Return (x, y) of the center of cell containing provided text 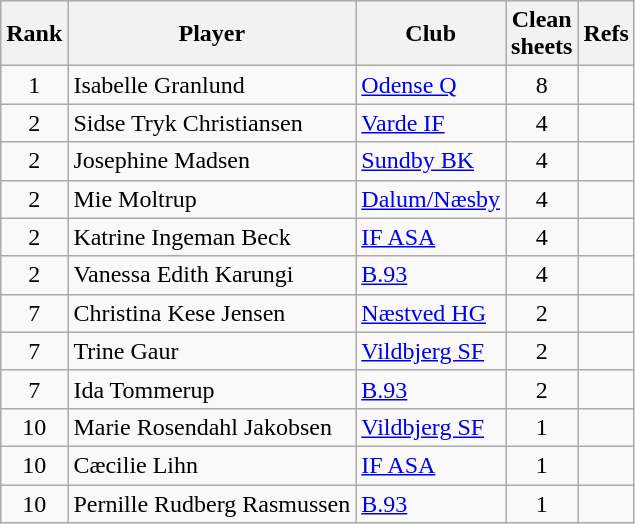
Odense Q (431, 85)
Næstved HG (431, 313)
Varde IF (431, 123)
Refs (606, 34)
Marie Rosendahl Jakobsen (212, 427)
Cleansheets (542, 34)
Isabelle Granlund (212, 85)
Rank (34, 34)
Josephine Madsen (212, 161)
Ida Tommerup (212, 389)
Trine Gaur (212, 351)
Sidse Tryk Christiansen (212, 123)
Mie Moltrup (212, 199)
Club (431, 34)
Sundby BK (431, 161)
Vanessa Edith Karungi (212, 275)
Pernille Rudberg Rasmussen (212, 503)
8 (542, 85)
Dalum/Næsby (431, 199)
Player (212, 34)
Cæcilie Lihn (212, 465)
Christina Kese Jensen (212, 313)
Katrine Ingeman Beck (212, 237)
